Search for the cell housing the specified text and yield its [X, Y] center coordinate. 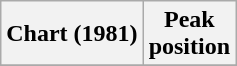
Peakposition [189, 34]
Chart (1981) [72, 34]
